Locate the cell with the specified text and output its (X, Y) center coordinate. 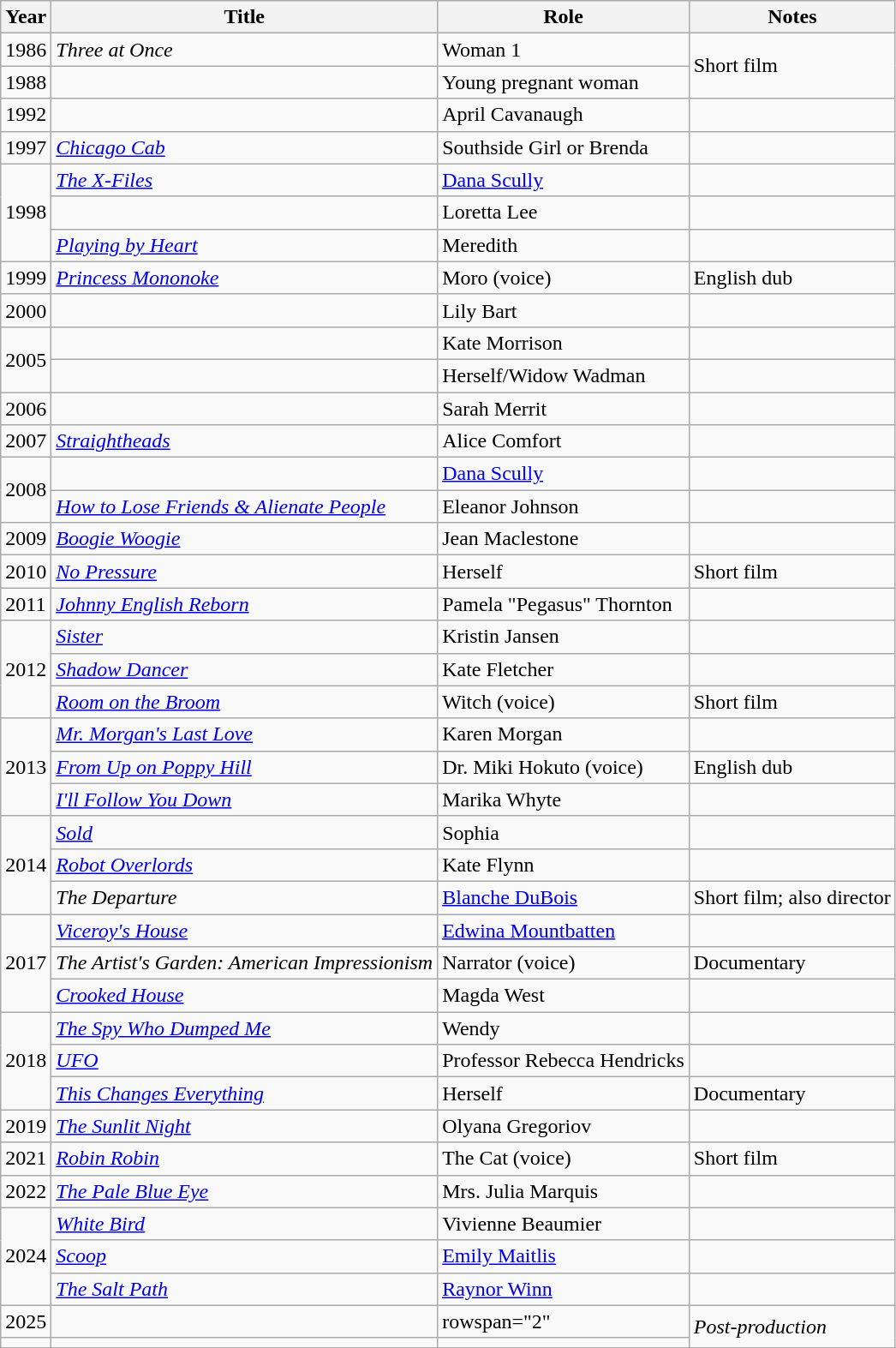
rowspan="2" (564, 1321)
Pamela "Pegasus" Thornton (564, 604)
Sarah Merrit (564, 409)
How to Lose Friends & Alienate People (245, 506)
Mrs. Julia Marquis (564, 1191)
2022 (26, 1191)
2019 (26, 1126)
2007 (26, 441)
2011 (26, 604)
Kate Flynn (564, 865)
Three at Once (245, 50)
Raynor Winn (564, 1289)
Witch (voice) (564, 702)
The Salt Path (245, 1289)
The Sunlit Night (245, 1126)
Title (245, 17)
The Cat (voice) (564, 1159)
1988 (26, 82)
Crooked House (245, 996)
Meredith (564, 245)
1998 (26, 213)
Young pregnant woman (564, 82)
2006 (26, 409)
Short film; also director (791, 897)
Moro (voice) (564, 278)
Magda West (564, 996)
Role (564, 17)
Herself/Widow Wadman (564, 375)
Alice Comfort (564, 441)
Loretta Lee (564, 213)
Sister (245, 637)
Blanche DuBois (564, 897)
The X-Files (245, 180)
2017 (26, 962)
Lily Bart (564, 310)
April Cavanaugh (564, 115)
Sold (245, 832)
Professor Rebecca Hendricks (564, 1061)
2010 (26, 572)
2008 (26, 490)
1997 (26, 147)
Sophia (564, 832)
Southside Girl or Brenda (564, 147)
The Spy Who Dumped Me (245, 1028)
Wendy (564, 1028)
Kate Morrison (564, 343)
2005 (26, 359)
Notes (791, 17)
Mr. Morgan's Last Love (245, 734)
White Bird (245, 1224)
2021 (26, 1159)
Shadow Dancer (245, 669)
Chicago Cab (245, 147)
Emily Maitlis (564, 1256)
Edwina Mountbatten (564, 930)
Post-production (791, 1327)
Boogie Woogie (245, 539)
Straightheads (245, 441)
2024 (26, 1256)
1999 (26, 278)
Woman 1 (564, 50)
Room on the Broom (245, 702)
Princess Mononoke (245, 278)
No Pressure (245, 572)
Eleanor Johnson (564, 506)
UFO (245, 1061)
2014 (26, 865)
Year (26, 17)
The Departure (245, 897)
Robot Overlords (245, 865)
1986 (26, 50)
The Artist's Garden: American Impressionism (245, 963)
This Changes Everything (245, 1093)
Dr. Miki Hokuto (voice) (564, 767)
Scoop (245, 1256)
1992 (26, 115)
Olyana Gregoriov (564, 1126)
Kristin Jansen (564, 637)
Vivienne Beaumier (564, 1224)
2013 (26, 767)
2025 (26, 1321)
I'll Follow You Down (245, 800)
Kate Fletcher (564, 669)
Viceroy's House (245, 930)
Narrator (voice) (564, 963)
Johnny English Reborn (245, 604)
Robin Robin (245, 1159)
2000 (26, 310)
Karen Morgan (564, 734)
2018 (26, 1061)
Jean Maclestone (564, 539)
The Pale Blue Eye (245, 1191)
Marika Whyte (564, 800)
2012 (26, 669)
From Up on Poppy Hill (245, 767)
Playing by Heart (245, 245)
2009 (26, 539)
